Output the (x, y) coordinate of the center of the cell containing the given text.  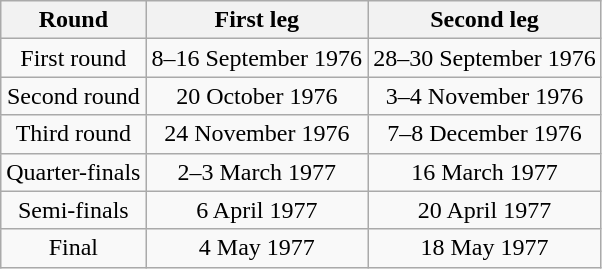
2–3 March 1977 (257, 172)
Quarter-finals (74, 172)
6 April 1977 (257, 210)
28–30 September 1976 (485, 58)
16 March 1977 (485, 172)
24 November 1976 (257, 134)
3–4 November 1976 (485, 96)
First leg (257, 20)
Round (74, 20)
20 October 1976 (257, 96)
4 May 1977 (257, 248)
18 May 1977 (485, 248)
8–16 September 1976 (257, 58)
7–8 December 1976 (485, 134)
Second round (74, 96)
Final (74, 248)
20 April 1977 (485, 210)
Semi-finals (74, 210)
First round (74, 58)
Third round (74, 134)
Second leg (485, 20)
